For the text-containing cell, return its midpoint in [X, Y] coordinate format. 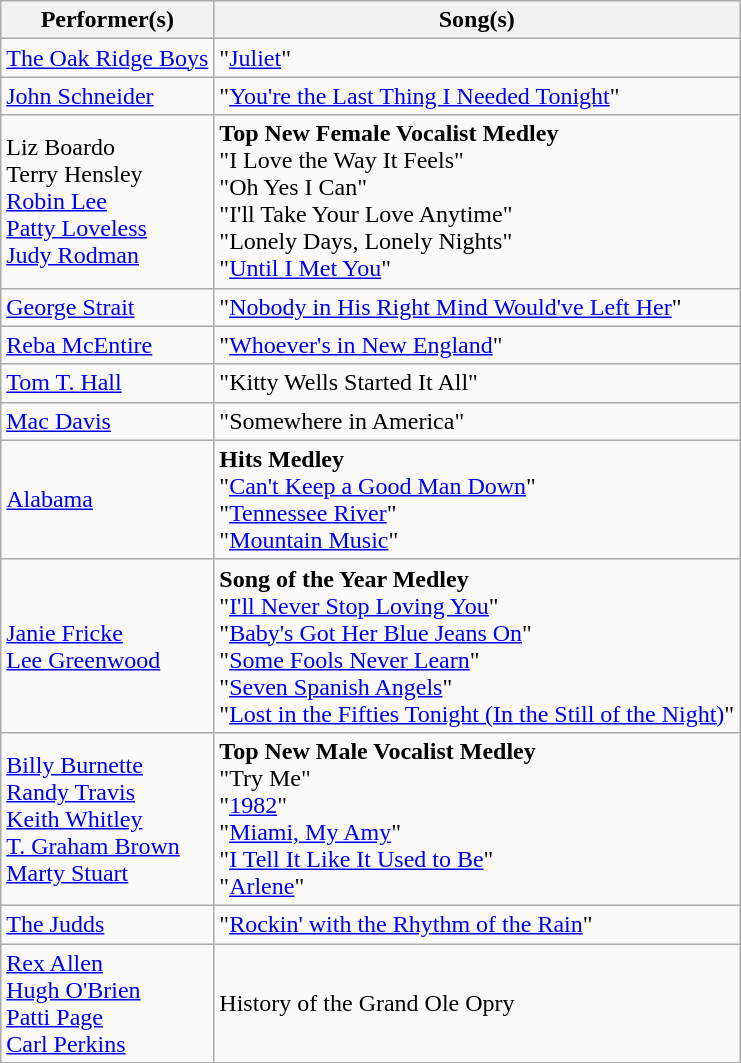
"Whoever's in New England" [477, 345]
The Oak Ridge Boys [108, 58]
The Judds [108, 924]
Liz BoardoTerry HensleyRobin LeePatty LovelessJudy Rodman [108, 202]
Hits Medley"Can't Keep a Good Man Down""Tennessee River""Mountain Music" [477, 500]
Performer(s) [108, 20]
Mac Davis [108, 421]
"Juliet" [477, 58]
Billy BurnetteRandy TravisKeith WhitleyT. Graham BrownMarty Stuart [108, 818]
Alabama [108, 500]
"Nobody in His Right Mind Would've Left Her" [477, 307]
Song(s) [477, 20]
Reba McEntire [108, 345]
Top New Male Vocalist Medley"Try Me""1982""Miami, My Amy""I Tell It Like It Used to Be""Arlene" [477, 818]
"Rockin' with the Rhythm of the Rain" [477, 924]
"You're the Last Thing I Needed Tonight" [477, 96]
George Strait [108, 307]
Rex AllenHugh O'BrienPatti PageCarl Perkins [108, 1004]
"Kitty Wells Started It All" [477, 383]
"Somewhere in America" [477, 421]
Janie FrickeLee Greenwood [108, 646]
Top New Female Vocalist Medley"I Love the Way It Feels""Oh Yes I Can""I'll Take Your Love Anytime""Lonely Days, Lonely Nights""Until I Met You" [477, 202]
Tom T. Hall [108, 383]
History of the Grand Ole Opry [477, 1004]
John Schneider [108, 96]
